Search for the cell housing the specified text and yield its (X, Y) center coordinate. 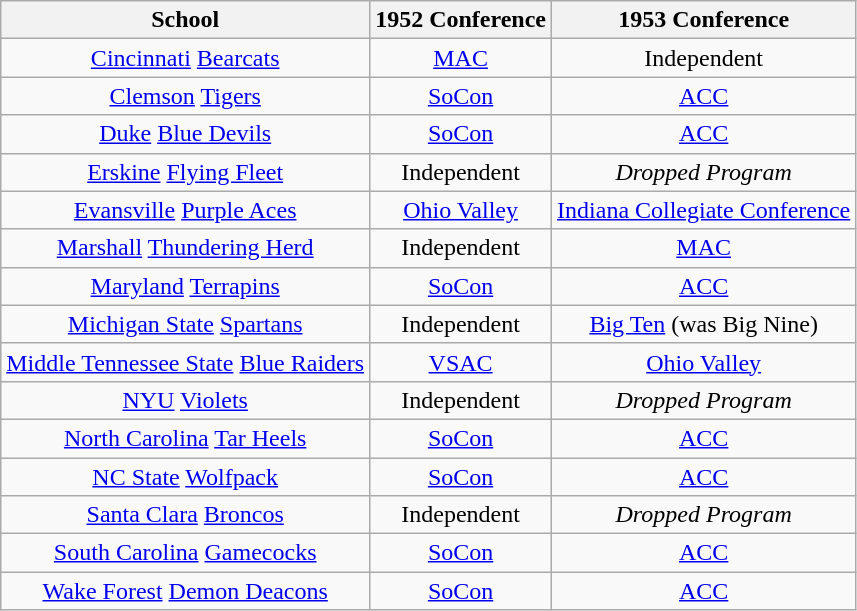
North Carolina Tar Heels (186, 438)
Michigan State Spartans (186, 324)
Maryland Terrapins (186, 286)
Marshall Thundering Herd (186, 248)
1953 Conference (704, 20)
NC State Wolfpack (186, 477)
South Carolina Gamecocks (186, 553)
Erskine Flying Fleet (186, 172)
Evansville Purple Aces (186, 210)
Santa Clara Broncos (186, 515)
School (186, 20)
Wake Forest Demon Deacons (186, 591)
Cincinnati Bearcats (186, 58)
VSAC (461, 362)
Clemson Tigers (186, 96)
Indiana Collegiate Conference (704, 210)
1952 Conference (461, 20)
Duke Blue Devils (186, 134)
Middle Tennessee State Blue Raiders (186, 362)
Big Ten (was Big Nine) (704, 324)
NYU Violets (186, 400)
